Pinpoint the cell where the given text exists, returning its (X, Y) midpoint coordinate. 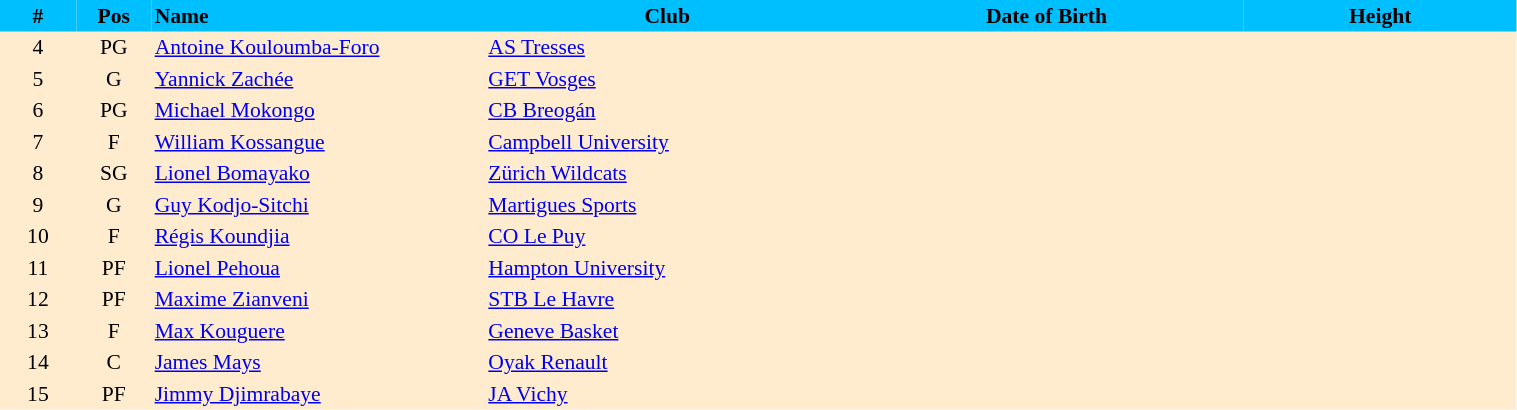
C (114, 362)
Max Kouguere (319, 331)
11 (38, 268)
Michael Mokongo (319, 110)
Hampton University (667, 268)
13 (38, 331)
SG (114, 174)
Club (667, 16)
14 (38, 362)
Geneve Basket (667, 331)
9 (38, 205)
Zürich Wildcats (667, 174)
CB Breogán (667, 110)
Jimmy Djimrabaye (319, 394)
James Mays (319, 362)
5 (38, 79)
GET Vosges (667, 79)
8 (38, 174)
Oyak Renault (667, 362)
Yannick Zachée (319, 79)
Maxime Zianveni (319, 300)
6 (38, 110)
STB Le Havre (667, 300)
William Kossangue (319, 142)
CO Le Puy (667, 236)
10 (38, 236)
AS Tresses (667, 48)
Martigues Sports (667, 205)
Lionel Bomayako (319, 174)
Name (319, 16)
# (38, 16)
15 (38, 394)
Campbell University (667, 142)
Régis Koundjia (319, 236)
Antoine Kouloumba-Foro (319, 48)
7 (38, 142)
4 (38, 48)
JA Vichy (667, 394)
Pos (114, 16)
Guy Kodjo-Sitchi (319, 205)
12 (38, 300)
Date of Birth (1046, 16)
Height (1380, 16)
Lionel Pehoua (319, 268)
